Capture the cell that displays the provided text and extract its [x, y] central coordinate. 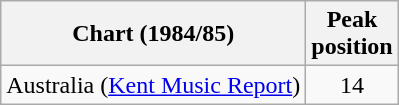
Chart (1984/85) [154, 34]
Peakposition [352, 34]
Australia (Kent Music Report) [154, 85]
14 [352, 85]
